Locate the cell with the specified text and output its (x, y) center coordinate. 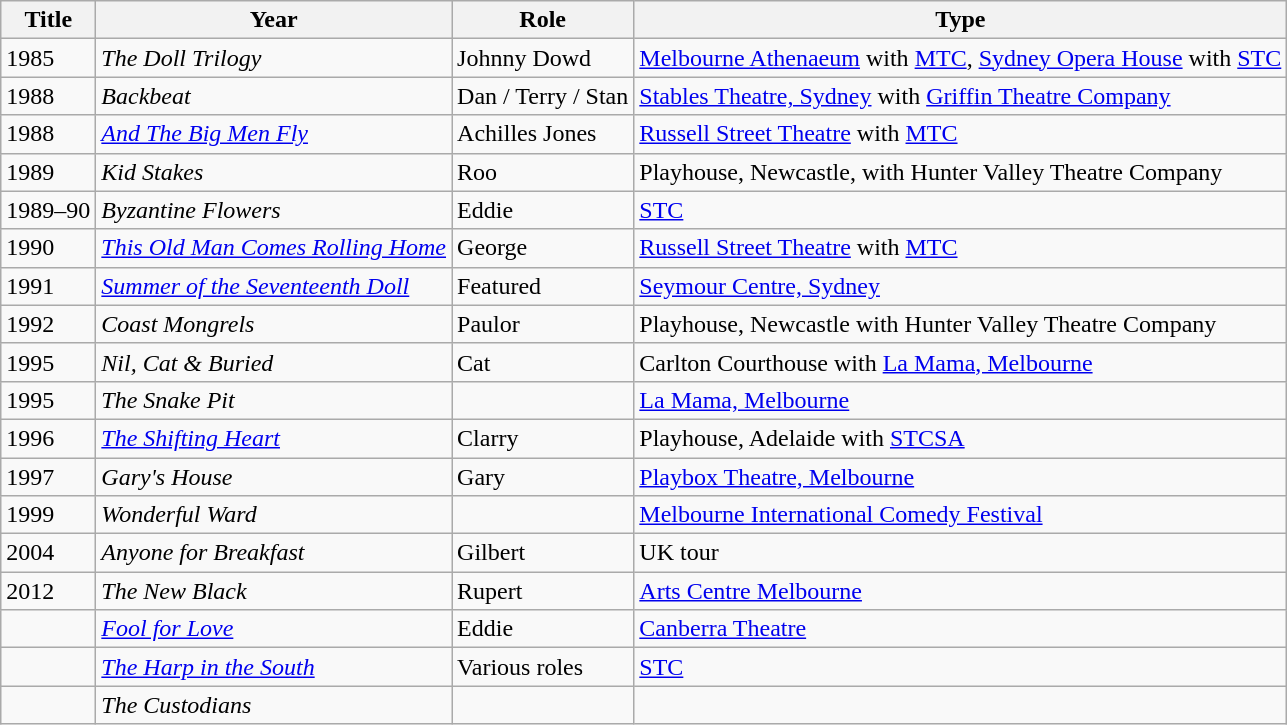
Various roles (543, 667)
The Shifting Heart (274, 438)
Coast Mongrels (274, 324)
Melbourne International Comedy Festival (960, 515)
The New Black (274, 591)
1991 (48, 286)
George (543, 248)
And The Big Men Fly (274, 134)
1992 (48, 324)
Arts Centre Melbourne (960, 591)
Playbox Theatre, Melbourne (960, 477)
Playhouse, Adelaide with STCSA (960, 438)
2004 (48, 553)
Rupert (543, 591)
Paulor (543, 324)
This Old Man Comes Rolling Home (274, 248)
The Snake Pit (274, 400)
Roo (543, 172)
Anyone for Breakfast (274, 553)
The Custodians (274, 705)
Dan / Terry / Stan (543, 96)
Nil, Cat & Buried (274, 362)
Carlton Courthouse with La Mama, Melbourne (960, 362)
Summer of the Seventeenth Doll (274, 286)
Type (960, 20)
Kid Stakes (274, 172)
Fool for Love (274, 629)
1996 (48, 438)
Canberra Theatre (960, 629)
Cat (543, 362)
Byzantine Flowers (274, 210)
Achilles Jones (543, 134)
Role (543, 20)
La Mama, Melbourne (960, 400)
2012 (48, 591)
1989–90 (48, 210)
The Doll Trilogy (274, 58)
Backbeat (274, 96)
Clarry (543, 438)
Playhouse, Newcastle with Hunter Valley Theatre Company (960, 324)
Seymour Centre, Sydney (960, 286)
Gilbert (543, 553)
Title (48, 20)
Featured (543, 286)
Wonderful Ward (274, 515)
Playhouse, Newcastle, with Hunter Valley Theatre Company (960, 172)
UK tour (960, 553)
Stables Theatre, Sydney with Griffin Theatre Company (960, 96)
1990 (48, 248)
1997 (48, 477)
1989 (48, 172)
Johnny Dowd (543, 58)
1999 (48, 515)
The Harp in the South (274, 667)
1985 (48, 58)
Gary (543, 477)
Melbourne Athenaeum with MTC, Sydney Opera House with STC (960, 58)
Year (274, 20)
Gary's House (274, 477)
